Determine the [x, y] coordinate at the center of the cell enclosing the given text.  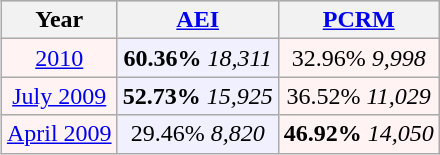
29.46% 8,820 [198, 134]
46.92% 14,050 [358, 134]
32.96% 9,998 [358, 58]
2010 [59, 58]
Year [59, 20]
PCRM [358, 20]
AEI [198, 20]
52.73% 15,925 [198, 96]
July 2009 [59, 96]
April 2009 [59, 134]
36.52% 11,029 [358, 96]
60.36% 18,311 [198, 58]
